Find where the given text appears and provide that cell's center as (x, y) coordinate. 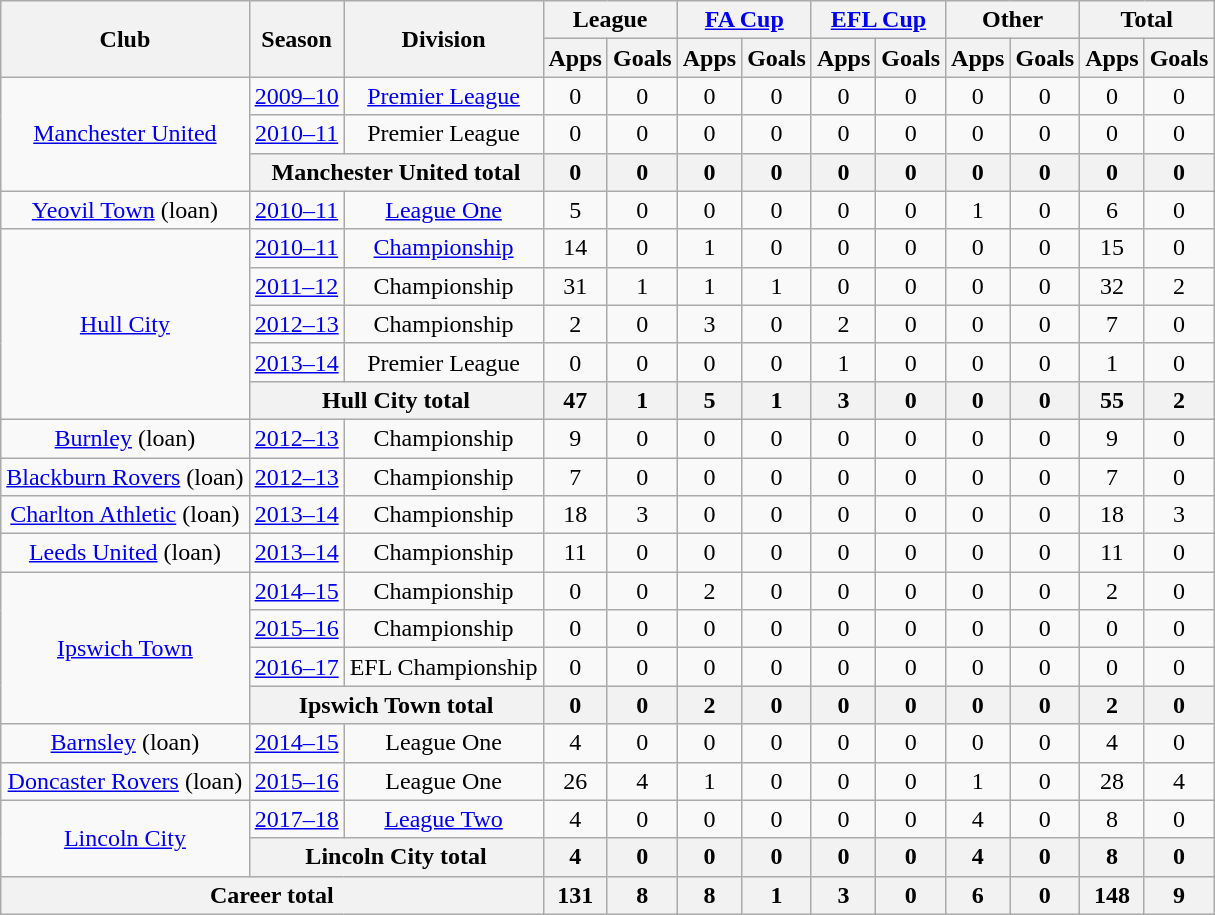
Lincoln City (125, 838)
148 (1112, 895)
28 (1112, 781)
Other (1013, 20)
Lincoln City total (396, 857)
Manchester United total (396, 172)
15 (1112, 248)
FA Cup (744, 20)
Hull City (125, 324)
2016–17 (296, 667)
Club (125, 39)
Blackburn Rovers (loan) (125, 477)
2017–18 (296, 819)
Barnsley (loan) (125, 743)
2009–10 (296, 96)
Burnley (loan) (125, 438)
Total (1147, 20)
2011–12 (296, 286)
Manchester United (125, 134)
32 (1112, 286)
47 (575, 400)
EFL Championship (444, 667)
Division (444, 39)
31 (575, 286)
League Two (444, 819)
League (610, 20)
Yeovil Town (loan) (125, 210)
Doncaster Rovers (loan) (125, 781)
Leeds United (loan) (125, 553)
Ipswich Town (125, 648)
26 (575, 781)
55 (1112, 400)
Season (296, 39)
Career total (272, 895)
Ipswich Town total (396, 705)
Hull City total (396, 400)
131 (575, 895)
EFL Cup (878, 20)
Charlton Athletic (loan) (125, 515)
14 (575, 248)
